Capture the cell that displays the provided text and extract its [x, y] central coordinate. 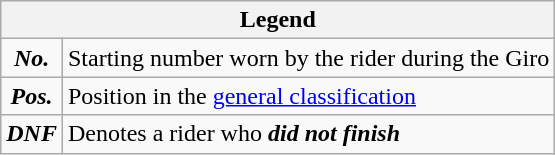
Denotes a rider who did not finish [308, 134]
No. [32, 58]
Legend [278, 20]
Position in the general classification [308, 96]
Starting number worn by the rider during the Giro [308, 58]
DNF [32, 134]
Pos. [32, 96]
